Determine the (x, y) coordinate at the center of the cell enclosing the given text.  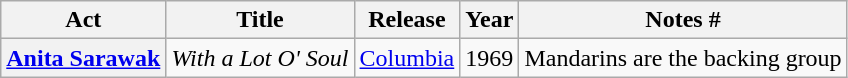
Title (260, 20)
Columbia (407, 58)
Release (407, 20)
Mandarins are the backing group (683, 58)
Act (84, 20)
With a Lot O' Soul (260, 58)
Year (490, 20)
1969 (490, 58)
Notes # (683, 20)
Anita Sarawak (84, 58)
